Output the (x, y) coordinate of the center of the cell containing the given text.  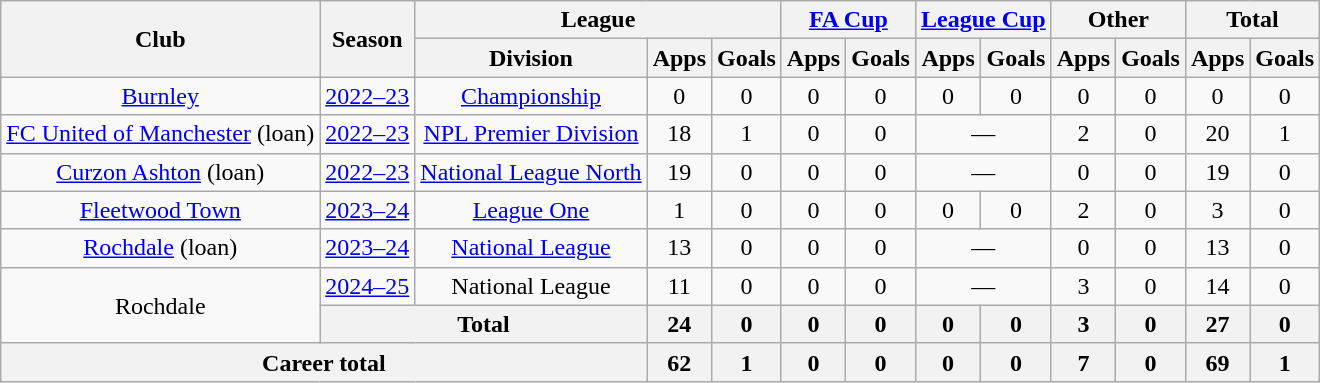
14 (1217, 286)
2024–25 (368, 286)
League Cup (983, 20)
Burnley (160, 96)
7 (1083, 362)
Rochdale (loan) (160, 248)
NPL Premier Division (531, 134)
Rochdale (160, 305)
69 (1217, 362)
Curzon Ashton (loan) (160, 172)
11 (679, 286)
18 (679, 134)
24 (679, 324)
FA Cup (848, 20)
League (598, 20)
FC United of Manchester (loan) (160, 134)
62 (679, 362)
Club (160, 39)
Championship (531, 96)
Career total (324, 362)
Other (1118, 20)
27 (1217, 324)
20 (1217, 134)
League One (531, 210)
Division (531, 58)
Season (368, 39)
Fleetwood Town (160, 210)
National League North (531, 172)
